For the text-containing cell, return its midpoint in (x, y) coordinate format. 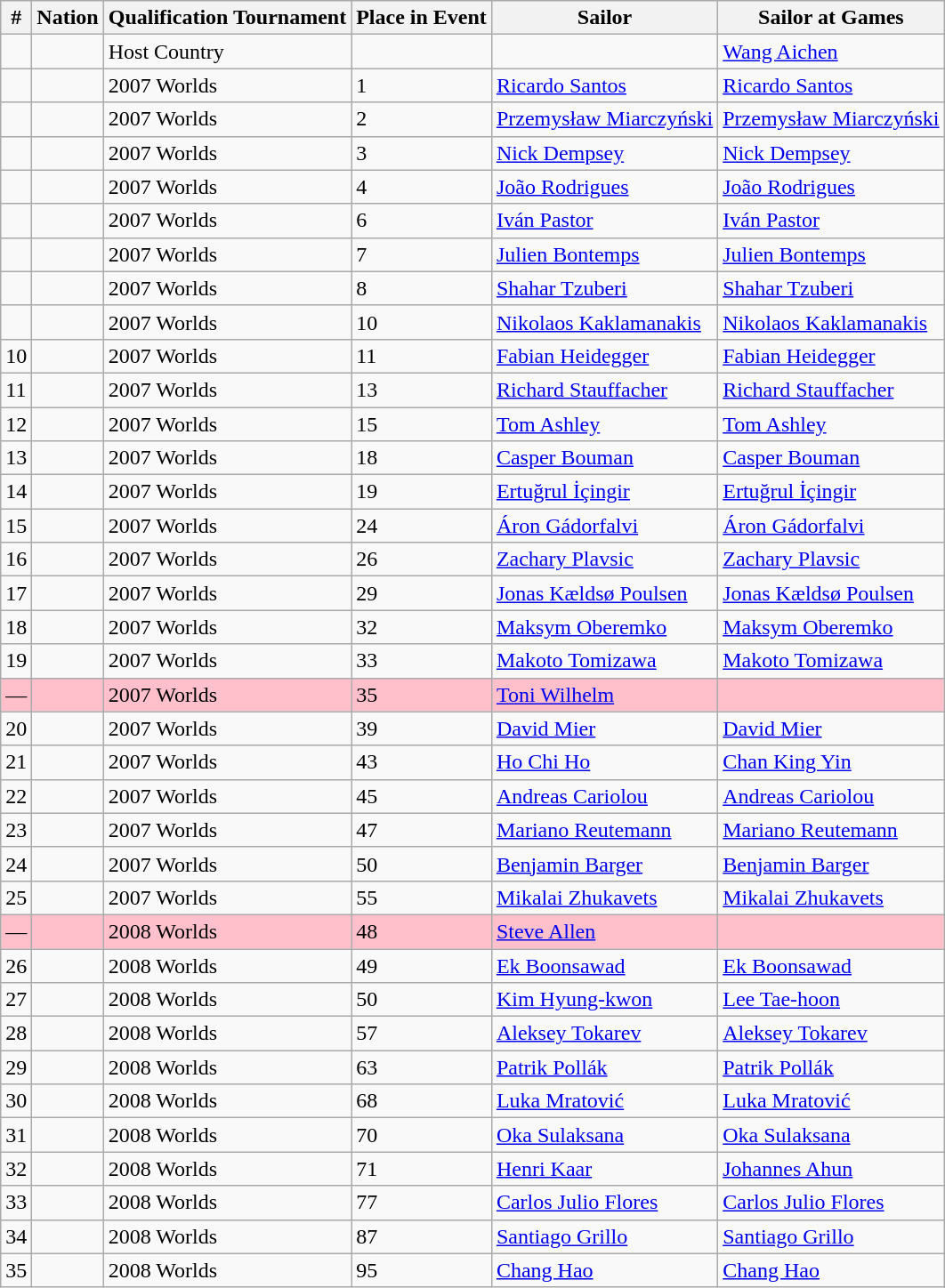
49 (422, 965)
1 (422, 85)
Steve Allen (604, 931)
27 (16, 1000)
4 (422, 187)
87 (422, 1236)
16 (16, 559)
47 (422, 830)
Sailor at Games (831, 18)
23 (16, 830)
71 (422, 1169)
Nation (68, 18)
Lee Tae-hoon (831, 1000)
2 (422, 119)
Toni Wilhelm (604, 695)
34 (16, 1236)
8 (422, 288)
Ho Chi Ho (604, 762)
7 (422, 254)
68 (422, 1101)
Wang Aichen (831, 52)
Kim Hyung-kwon (604, 1000)
Johannes Ahun (831, 1169)
17 (16, 593)
Sailor (604, 18)
# (16, 18)
77 (422, 1203)
6 (422, 221)
48 (422, 931)
39 (422, 729)
Henri Kaar (604, 1169)
45 (422, 796)
Host Country (227, 52)
3 (422, 153)
30 (16, 1101)
12 (16, 424)
20 (16, 729)
63 (422, 1067)
Qualification Tournament (227, 18)
70 (422, 1135)
57 (422, 1034)
43 (422, 762)
31 (16, 1135)
28 (16, 1034)
Place in Event (422, 18)
22 (16, 796)
14 (16, 492)
Chan King Yin (831, 762)
95 (422, 1270)
55 (422, 898)
21 (16, 762)
25 (16, 898)
